Provide the [x, y] coordinate of the cell's center where the given text is located.  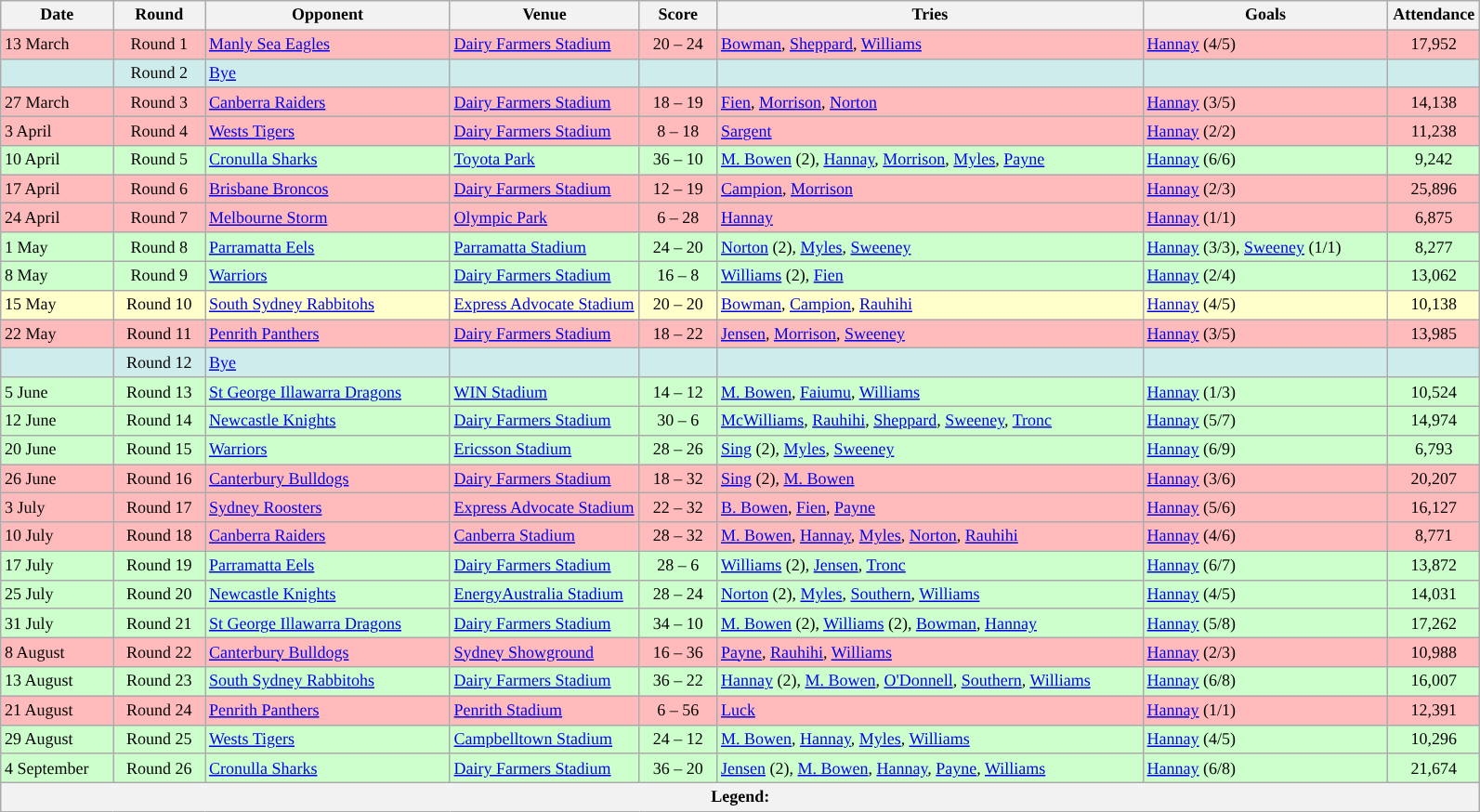
Goals [1265, 15]
8 May [58, 275]
Hannay (5/8) [1265, 622]
Penrith Stadium [544, 710]
Ericsson Stadium [544, 450]
13 August [58, 682]
Round 13 [160, 392]
Opponent [328, 15]
12 June [58, 420]
Parramatta Stadium [544, 247]
Norton (2), Myles, Sweeney [931, 247]
Round 26 [160, 767]
Sing (2), Myles, Sweeney [931, 450]
Hannay (2), M. Bowen, O'Donnell, Southern, Williams [931, 682]
14,031 [1434, 595]
Round 24 [160, 710]
8 – 18 [678, 130]
Jensen, Morrison, Sweeney [931, 334]
24 – 20 [678, 247]
5 June [58, 392]
Round 2 [160, 72]
21,674 [1434, 767]
Luck [931, 710]
Payne, Rauhihi, Williams [931, 652]
10,524 [1434, 392]
8,771 [1434, 537]
Round 17 [160, 507]
Hannay (6/7) [1265, 565]
Hannay (4/6) [1265, 537]
10 July [58, 537]
14,138 [1434, 102]
31 July [58, 622]
36 – 10 [678, 160]
Bowman, Campion, Rauhihi [931, 305]
25 July [58, 595]
Round 25 [160, 740]
24 – 12 [678, 740]
Hannay (5/6) [1265, 507]
Tries [931, 15]
Round 6 [160, 190]
28 – 26 [678, 450]
Melbourne Storm [328, 217]
10 April [58, 160]
Legend: [740, 797]
18 – 32 [678, 479]
EnergyAustralia Stadium [544, 595]
M. Bowen, Hannay, Myles, Norton, Rauhihi [931, 537]
22 May [58, 334]
16 – 8 [678, 275]
6 – 28 [678, 217]
Round 15 [160, 450]
Round 4 [160, 130]
16 – 36 [678, 652]
Round 5 [160, 160]
4 September [58, 767]
36 – 20 [678, 767]
Sing (2), M. Bowen [931, 479]
30 – 6 [678, 420]
13 March [58, 45]
6,793 [1434, 450]
27 March [58, 102]
28 – 24 [678, 595]
22 – 32 [678, 507]
Sydney Showground [544, 652]
17,262 [1434, 622]
Round 22 [160, 652]
6,875 [1434, 217]
18 – 19 [678, 102]
24 April [58, 217]
11,238 [1434, 130]
Williams (2), Fien [931, 275]
Bowman, Sheppard, Williams [931, 45]
9,242 [1434, 160]
Round 12 [160, 362]
Hannay [931, 217]
13,872 [1434, 565]
10,988 [1434, 652]
Round 14 [160, 420]
Brisbane Broncos [328, 190]
M. Bowen, Hannay, Myles, Williams [931, 740]
25,896 [1434, 190]
21 August [58, 710]
8 August [58, 652]
8,277 [1434, 247]
20 – 24 [678, 45]
Round 20 [160, 595]
Williams (2), Jensen, Tronc [931, 565]
Campbelltown Stadium [544, 740]
Round 19 [160, 565]
Hannay (3/3), Sweeney (1/1) [1265, 247]
10,138 [1434, 305]
Round 3 [160, 102]
17 July [58, 565]
20 – 20 [678, 305]
Sydney Roosters [328, 507]
10,296 [1434, 740]
B. Bowen, Fien, Payne [931, 507]
34 – 10 [678, 622]
6 – 56 [678, 710]
1 May [58, 247]
Olympic Park [544, 217]
Round 21 [160, 622]
WIN Stadium [544, 392]
14,974 [1434, 420]
12,391 [1434, 710]
Hannay (5/7) [1265, 420]
29 August [58, 740]
3 July [58, 507]
36 – 22 [678, 682]
Round 8 [160, 247]
Norton (2), Myles, Southern, Williams [931, 595]
12 – 19 [678, 190]
Round 18 [160, 537]
17 April [58, 190]
Venue [544, 15]
14 – 12 [678, 392]
18 – 22 [678, 334]
Hannay (2/2) [1265, 130]
M. Bowen, Faiumu, Williams [931, 392]
Round 11 [160, 334]
Hannay (6/9) [1265, 450]
Round 9 [160, 275]
M. Bowen (2), Hannay, Morrison, Myles, Payne [931, 160]
3 April [58, 130]
Hannay (1/3) [1265, 392]
13,062 [1434, 275]
Round 1 [160, 45]
Jensen (2), M. Bowen, Hannay, Payne, Williams [931, 767]
Round 7 [160, 217]
Hannay (3/6) [1265, 479]
M. Bowen (2), Williams (2), Bowman, Hannay [931, 622]
Attendance [1434, 15]
16,127 [1434, 507]
Round 23 [160, 682]
Score [678, 15]
16,007 [1434, 682]
Date [58, 15]
McWilliams, Rauhihi, Sheppard, Sweeney, Tronc [931, 420]
Round 16 [160, 479]
Sargent [931, 130]
20 June [58, 450]
28 – 6 [678, 565]
Hannay (2/4) [1265, 275]
Round [160, 15]
15 May [58, 305]
Campion, Morrison [931, 190]
Fien, Morrison, Norton [931, 102]
Manly Sea Eagles [328, 45]
17,952 [1434, 45]
20,207 [1434, 479]
13,985 [1434, 334]
28 – 32 [678, 537]
26 June [58, 479]
Hannay (6/6) [1265, 160]
Round 10 [160, 305]
Toyota Park [544, 160]
Canberra Stadium [544, 537]
